Find where the given text appears and provide that cell's center as (X, Y) coordinate. 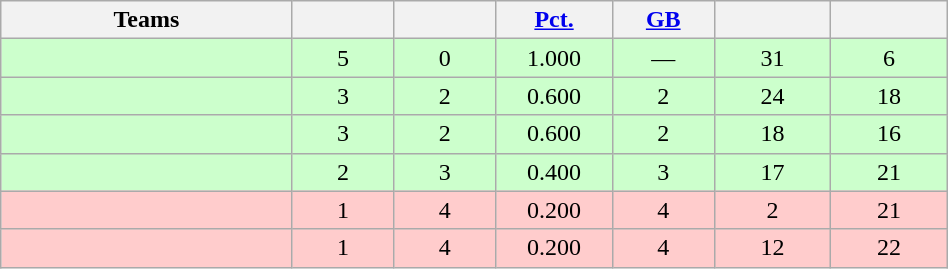
GB (663, 20)
6 (890, 58)
22 (890, 248)
Pct. (554, 20)
17 (772, 172)
31 (772, 58)
1.000 (554, 58)
0.400 (554, 172)
— (663, 58)
16 (890, 134)
Teams (146, 20)
5 (343, 58)
24 (772, 96)
0 (445, 58)
12 (772, 248)
